Determine the [X, Y] coordinate at the center of the cell enclosing the given text.  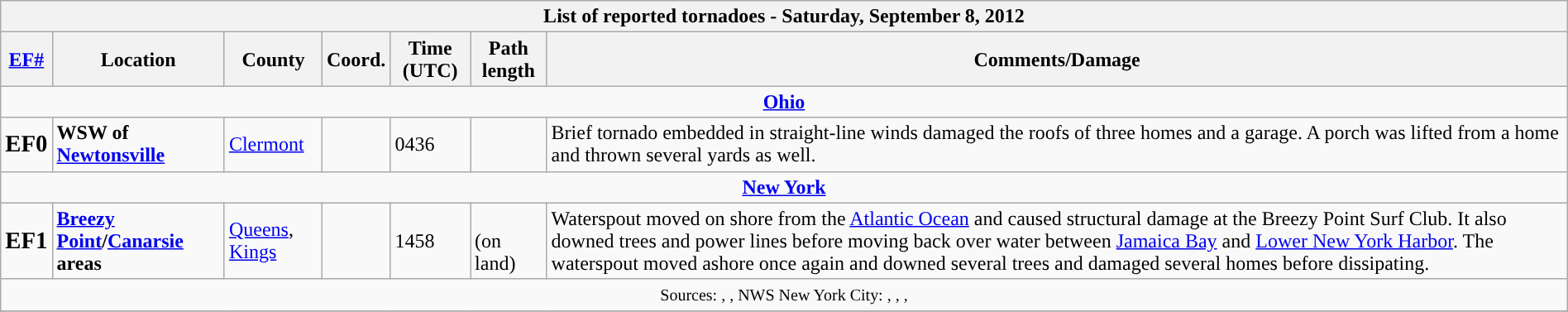
Clermont [273, 144]
EF# [26, 60]
Ohio [784, 102]
Path length [509, 60]
Breezy Point/Canarsie areas [138, 241]
0436 [430, 144]
EF1 [26, 241]
New York [784, 187]
Time (UTC) [430, 60]
Location [138, 60]
Sources: , , NWS New York City: , , , [784, 295]
EF0 [26, 144]
1458 [430, 241]
List of reported tornadoes - Saturday, September 8, 2012 [784, 17]
Queens, Kings [273, 241]
Coord. [356, 60]
(on land) [509, 241]
County [273, 60]
Comments/Damage [1057, 60]
WSW of Newtonsville [138, 144]
